Return (x, y) of the center of cell containing provided text 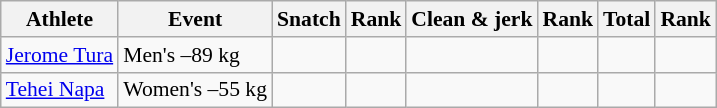
Men's –89 kg (195, 55)
Jerome Tura (60, 55)
Athlete (60, 19)
Tehei Napa (60, 90)
Clean & jerk (472, 19)
Women's –55 kg (195, 90)
Snatch (309, 19)
Event (195, 19)
Total (626, 19)
